Scan for the cell matching the given text and deliver its (X, Y) coordinate at center. 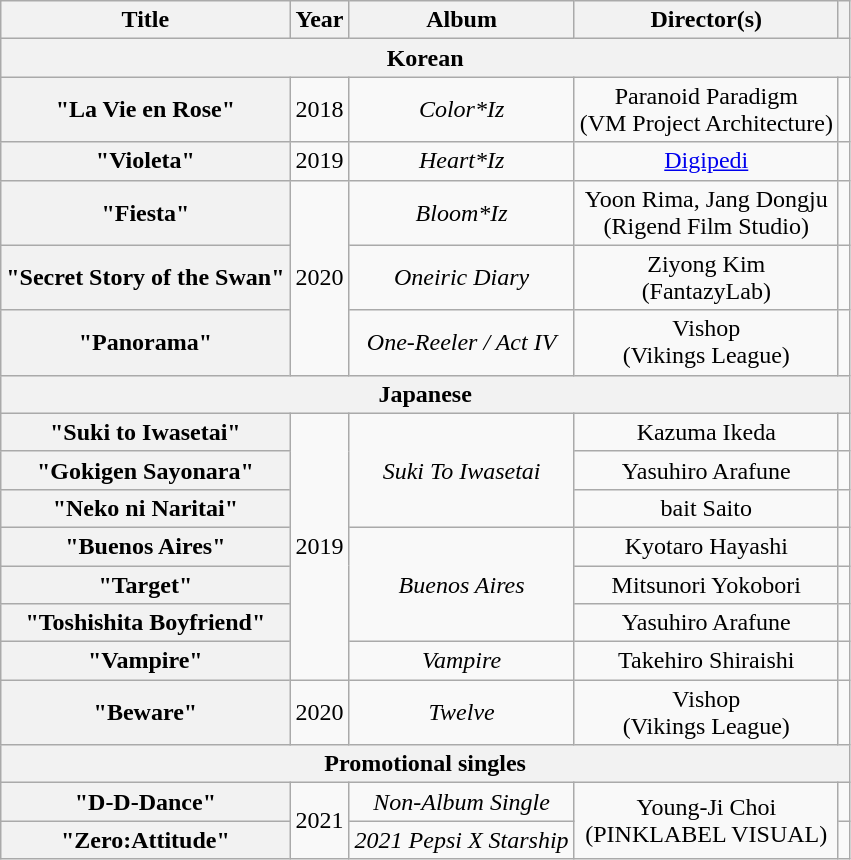
"La Vie en Rose" (146, 110)
Heart*Iz (462, 161)
Takehiro Shiraishi (706, 661)
"D-D-Dance" (146, 802)
Director(s) (706, 20)
"Zero:Attitude" (146, 840)
Suki To Iwasetai (462, 470)
Yoon Rima, Jang Dongju (Rigend Film Studio) (706, 212)
"Beware" (146, 712)
Korean (426, 58)
Kyotaro Hayashi (706, 546)
"Gokigen Sayonara" (146, 470)
"Vampire" (146, 661)
2021 Pepsi X Starship (462, 840)
Twelve (462, 712)
Oneiric Diary (462, 278)
2021 (320, 821)
Color*Iz (462, 110)
"Neko ni Naritai" (146, 508)
Kazuma Ikeda (706, 432)
"Target" (146, 585)
"Violeta" (146, 161)
Vampire (462, 661)
Paranoid Paradigm (VM Project Architecture) (706, 110)
2018 (320, 110)
"Buenos Aires" (146, 546)
One-Reeler / Act IV (462, 342)
Mitsunori Yokobori (706, 585)
Non-Album Single (462, 802)
"Toshishita Boyfriend" (146, 623)
bait Saito (706, 508)
"Suki to Iwasetai" (146, 432)
Album (462, 20)
"Secret Story of the Swan" (146, 278)
Promotional singles (426, 764)
Ziyong Kim (FantazyLab) (706, 278)
"Panorama" (146, 342)
Japanese (426, 394)
Digipedi (706, 161)
Bloom*Iz (462, 212)
Year (320, 20)
Buenos Aires (462, 584)
Title (146, 20)
Young-Ji Choi (PINKLABEL VISUAL) (706, 821)
"Fiesta" (146, 212)
